Return the [x, y] coordinate for the center point of the cell that contains the specified text.  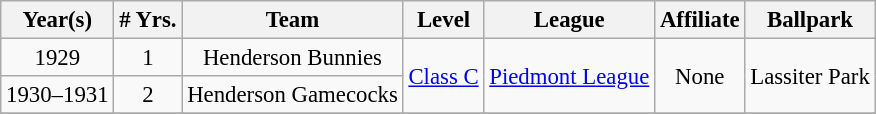
1 [148, 58]
League [570, 20]
Class C [444, 76]
Piedmont League [570, 76]
2 [148, 95]
# Yrs. [148, 20]
Henderson Bunnies [292, 58]
Team [292, 20]
Year(s) [58, 20]
Henderson Gamecocks [292, 95]
1930–1931 [58, 95]
None [700, 76]
Level [444, 20]
1929 [58, 58]
Lassiter Park [810, 76]
Affiliate [700, 20]
Ballpark [810, 20]
